Detect which cell encompasses the target text, then output its (X, Y) center coordinate. 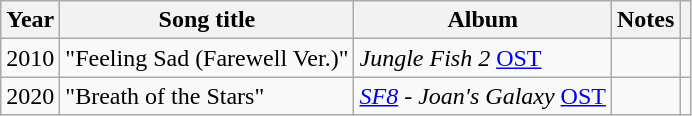
Jungle Fish 2 OST (483, 58)
"Breath of the Stars" (207, 96)
SF8 - Joan's Galaxy OST (483, 96)
2020 (30, 96)
Album (483, 20)
Year (30, 20)
Song title (207, 20)
"Feeling Sad (Farewell Ver.)" (207, 58)
2010 (30, 58)
Notes (645, 20)
